Find where the given text appears and provide that cell's center as [x, y] coordinate. 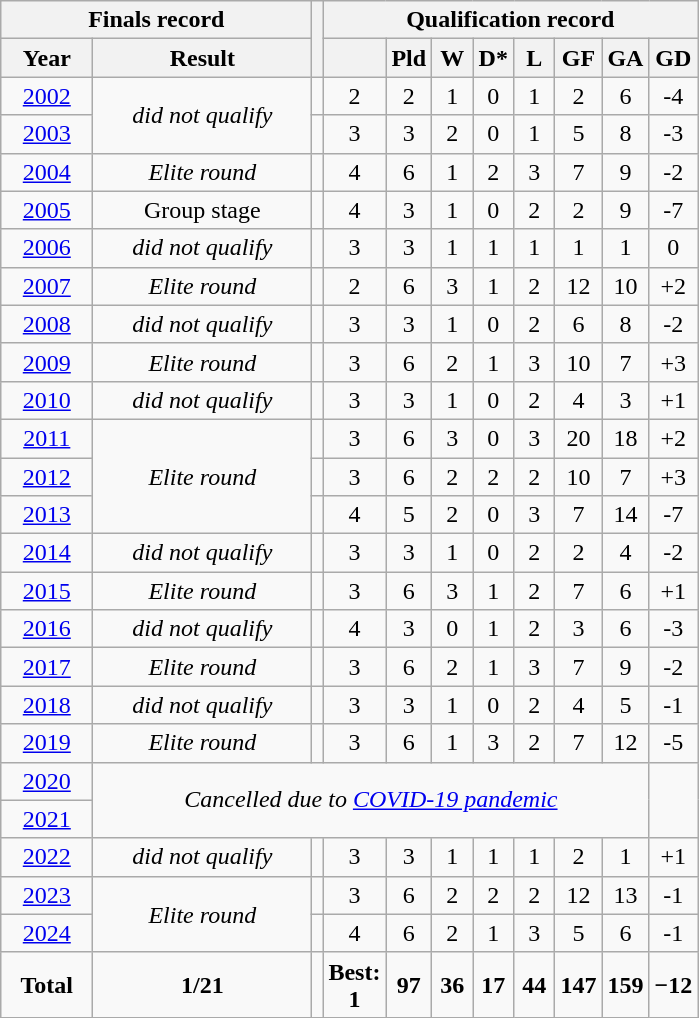
2006 [47, 248]
159 [626, 984]
13 [626, 895]
2004 [47, 172]
2013 [47, 515]
−12 [674, 984]
17 [494, 984]
18 [626, 438]
GD [674, 58]
2008 [47, 324]
2022 [47, 857]
Total [47, 984]
2007 [47, 286]
2015 [47, 591]
44 [534, 984]
2002 [47, 96]
L [534, 58]
2012 [47, 477]
Cancelled due to COVID-19 pandemic [371, 800]
D* [494, 58]
GF [578, 58]
Result [202, 58]
-5 [674, 743]
W [452, 58]
147 [578, 984]
Qualification record [510, 20]
2016 [47, 629]
2017 [47, 667]
2024 [47, 933]
Finals record [156, 20]
2003 [47, 134]
GA [626, 58]
2020 [47, 781]
2018 [47, 705]
Group stage [202, 210]
14 [626, 515]
36 [452, 984]
2011 [47, 438]
2005 [47, 210]
2010 [47, 400]
2021 [47, 819]
Pld [409, 58]
1/21 [202, 984]
2023 [47, 895]
2019 [47, 743]
97 [409, 984]
Year [47, 58]
2009 [47, 362]
20 [578, 438]
2014 [47, 553]
-4 [674, 96]
Best: 1 [354, 984]
